From the cell containing the given text, extract its center point as [X, Y] coordinate. 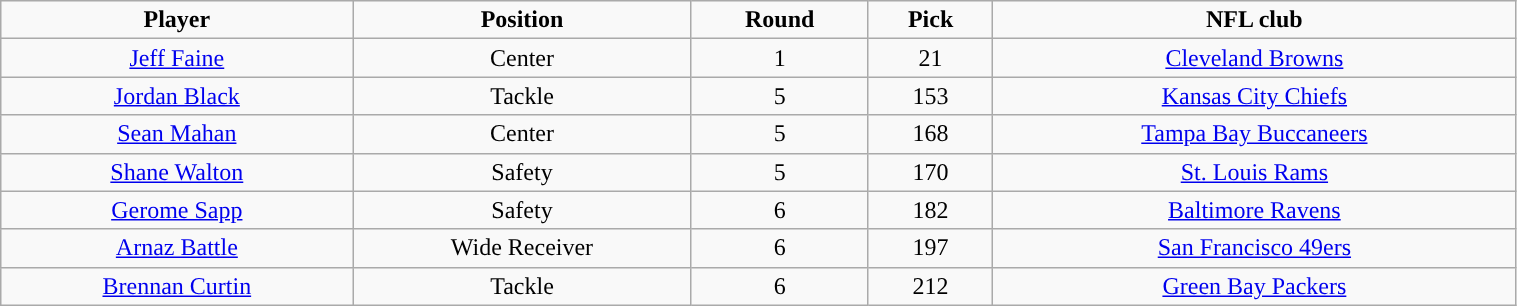
153 [930, 96]
212 [930, 286]
1 [780, 58]
Cleveland Browns [1254, 58]
182 [930, 210]
Tampa Bay Buccaneers [1254, 134]
Brennan Curtin [177, 286]
Pick [930, 20]
Baltimore Ravens [1254, 210]
Arnaz Battle [177, 248]
197 [930, 248]
168 [930, 134]
Wide Receiver [522, 248]
Player [177, 20]
San Francisco 49ers [1254, 248]
Round [780, 20]
St. Louis Rams [1254, 172]
NFL club [1254, 20]
Kansas City Chiefs [1254, 96]
21 [930, 58]
Sean Mahan [177, 134]
Position [522, 20]
170 [930, 172]
Gerome Sapp [177, 210]
Green Bay Packers [1254, 286]
Jordan Black [177, 96]
Jeff Faine [177, 58]
Shane Walton [177, 172]
